Find where the given text appears and provide that cell's center as (x, y) coordinate. 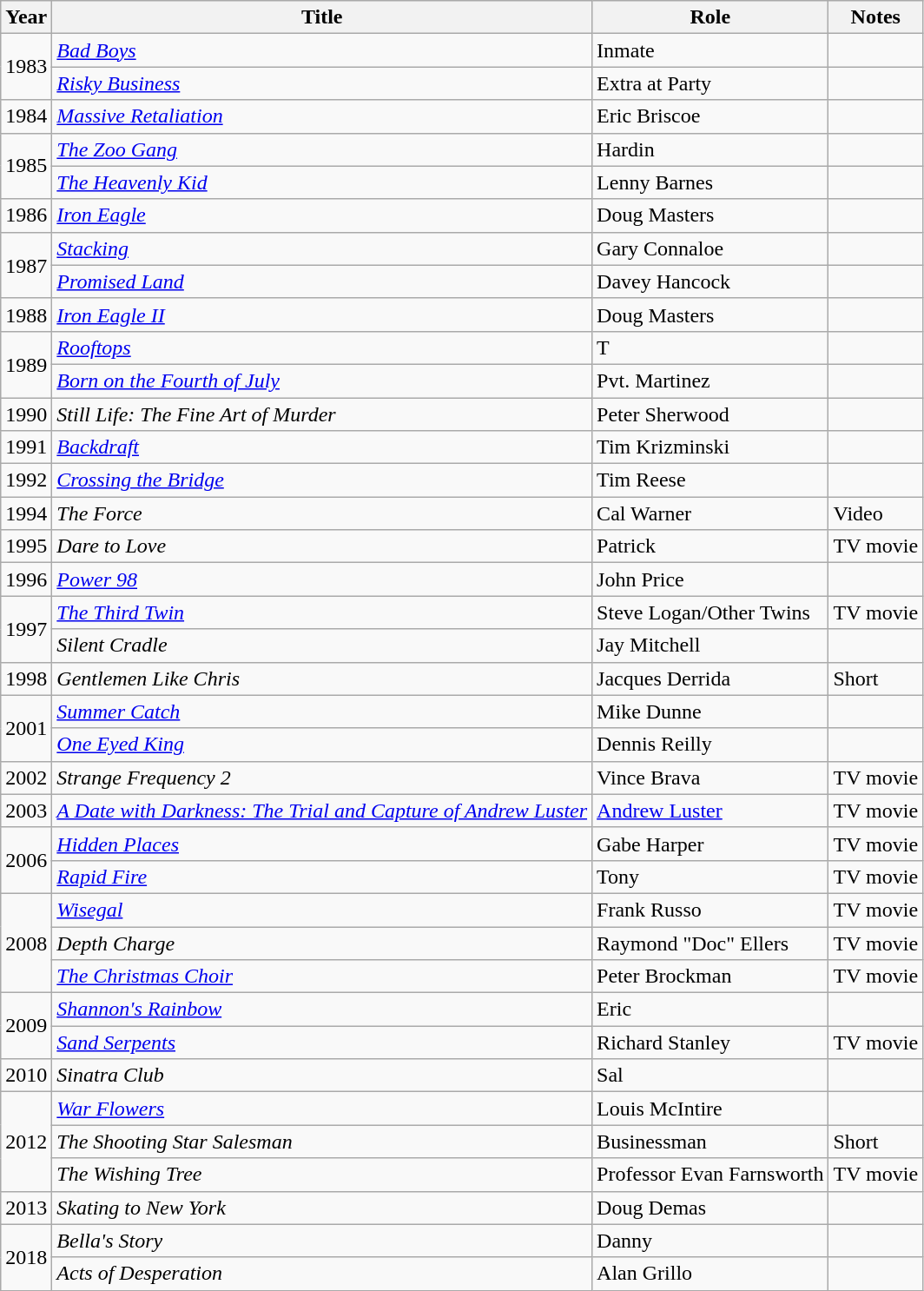
Jay Mitchell (710, 645)
Iron Eagle (322, 215)
Wisegal (322, 910)
The Third Twin (322, 612)
One Eyed King (322, 745)
Tim Reese (710, 480)
Inmate (710, 50)
The Zoo Gang (322, 149)
Lenny Barnes (710, 182)
1992 (26, 480)
Summer Catch (322, 712)
Still Life: The Fine Art of Murder (322, 414)
Role (710, 17)
1998 (26, 679)
1995 (26, 546)
T (710, 348)
Louis McIntire (710, 1109)
Iron Eagle II (322, 314)
1985 (26, 166)
Raymond "Doc" Ellers (710, 943)
Patrick (710, 546)
Bad Boys (322, 50)
Professor Evan Farnsworth (710, 1175)
Sal (710, 1076)
Andrew Luster (710, 811)
1987 (26, 265)
Dennis Reilly (710, 745)
Pvt. Martinez (710, 381)
Businessman (710, 1142)
The Wishing Tree (322, 1175)
Depth Charge (322, 943)
Backdraft (322, 447)
Richard Stanley (710, 1043)
2010 (26, 1076)
Rapid Fire (322, 877)
1988 (26, 314)
Dare to Love (322, 546)
2009 (26, 1026)
Born on the Fourth of July (322, 381)
Silent Cradle (322, 645)
Skating to New York (322, 1208)
Hidden Places (322, 844)
Crossing the Bridge (322, 480)
Rooftops (322, 348)
Promised Land (322, 281)
Massive Retaliation (322, 116)
Alan Grillo (710, 1274)
1994 (26, 513)
Vince Brava (710, 778)
War Flowers (322, 1109)
Peter Brockman (710, 977)
Eric Briscoe (710, 116)
Power 98 (322, 579)
Gabe Harper (710, 844)
1996 (26, 579)
Doug Demas (710, 1208)
2008 (26, 943)
Jacques Derrida (710, 679)
Extra at Party (710, 83)
Risky Business (322, 83)
2001 (26, 728)
Eric (710, 1010)
2002 (26, 778)
A Date with Darkness: The Trial and Capture of Andrew Luster (322, 811)
1997 (26, 629)
The Shooting Star Salesman (322, 1142)
Bella's Story (322, 1241)
1986 (26, 215)
Mike Dunne (710, 712)
2003 (26, 811)
2018 (26, 1257)
Year (26, 17)
Hardin (710, 149)
The Force (322, 513)
Strange Frequency 2 (322, 778)
Sinatra Club (322, 1076)
1991 (26, 447)
Notes (875, 17)
1983 (26, 67)
1989 (26, 364)
Title (322, 17)
The Heavenly Kid (322, 182)
Video (875, 513)
Tony (710, 877)
Gentlemen Like Chris (322, 679)
Peter Sherwood (710, 414)
The Christmas Choir (322, 977)
Cal Warner (710, 513)
Danny (710, 1241)
Gary Connaloe (710, 248)
Tim Krizminski (710, 447)
John Price (710, 579)
Davey Hancock (710, 281)
2012 (26, 1142)
1984 (26, 116)
Frank Russo (710, 910)
Sand Serpents (322, 1043)
Shannon's Rainbow (322, 1010)
2006 (26, 860)
Acts of Desperation (322, 1274)
2013 (26, 1208)
1990 (26, 414)
Steve Logan/Other Twins (710, 612)
Stacking (322, 248)
